Scan for the cell matching the given text and deliver its [x, y] coordinate at center. 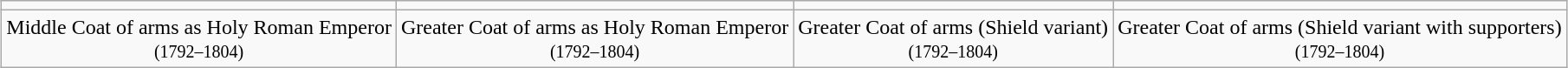
Greater Coat of arms (Shield variant with supporters)(1792–1804) [1340, 38]
Greater Coat of arms as Holy Roman Emperor(1792–1804) [594, 38]
Middle Coat of arms as Holy Roman Emperor(1792–1804) [199, 38]
Greater Coat of arms (Shield variant)(1792–1804) [953, 38]
